Identify which cell holds the provided text, then report its (x, y) central coordinate. 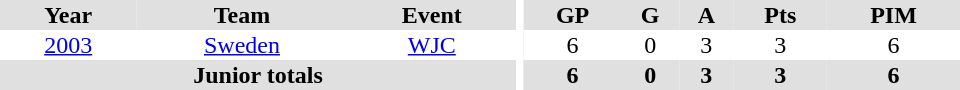
PIM (894, 15)
Pts (781, 15)
Team (242, 15)
GP (572, 15)
Year (68, 15)
Event (432, 15)
Sweden (242, 45)
WJC (432, 45)
G (650, 15)
Junior totals (258, 75)
2003 (68, 45)
A (706, 15)
